Return (x, y) of the center of cell containing provided text 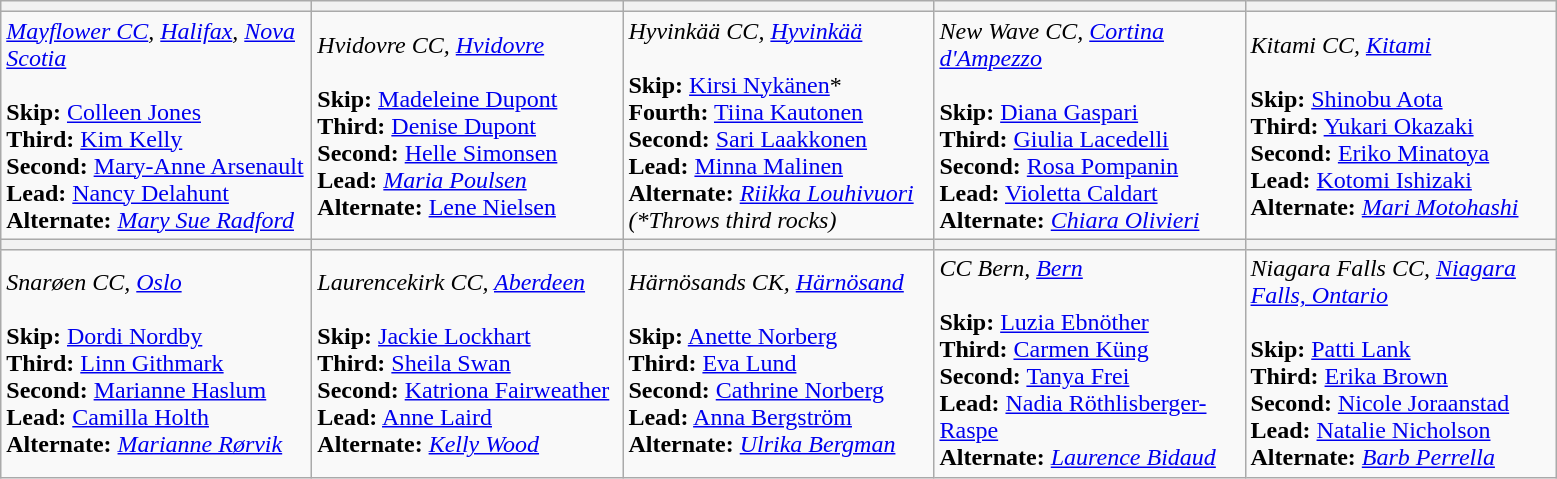
Mayflower CC, Halifax, Nova Scotia Skip: Colleen Jones Third: Kim Kelly Second: Mary-Anne Arsenault Lead: Nancy Delahunt Alternate: Mary Sue Radford (156, 126)
Hvidovre CC, HvidovreSkip: Madeleine Dupont Third: Denise Dupont Second: Helle Simonsen Lead: Maria Poulsen Alternate: Lene Nielsen (468, 126)
Snarøen CC, Oslo Skip: Dordi Nordby Third: Linn Githmark Second: Marianne Haslum Lead: Camilla Holth Alternate: Marianne Rørvik (156, 364)
CC Bern, Bern Skip: Luzia Ebnöther Third: Carmen Küng Second: Tanya Frei Lead: Nadia Röthlisberger-Raspe Alternate: Laurence Bidaud (1090, 364)
Kitami CC, Kitami Skip: Shinobu Aota Third: Yukari Okazaki Second: Eriko Minatoya Lead: Kotomi Ishizaki Alternate: Mari Motohashi (1400, 126)
New Wave CC, Cortina d'Ampezzo Skip: Diana Gaspari Third: Giulia Lacedelli Second: Rosa Pompanin Lead: Violetta Caldart Alternate: Chiara Olivieri (1090, 126)
Laurencekirk CC, AberdeenSkip: Jackie Lockhart Third: Sheila Swan Second: Katriona Fairweather Lead: Anne Laird Alternate: Kelly Wood (468, 364)
Härnösands CK, Härnösand Skip: Anette Norberg Third: Eva Lund Second: Cathrine Norberg Lead: Anna Bergström Alternate: Ulrika Bergman (778, 364)
